Find where the given text appears and provide that cell's center as [X, Y] coordinate. 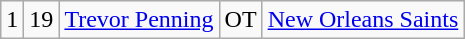
19 [42, 20]
Trevor Penning [139, 20]
OT [240, 20]
1 [12, 20]
New Orleans Saints [363, 20]
